Pinpoint the cell where the given text exists, returning its (X, Y) midpoint coordinate. 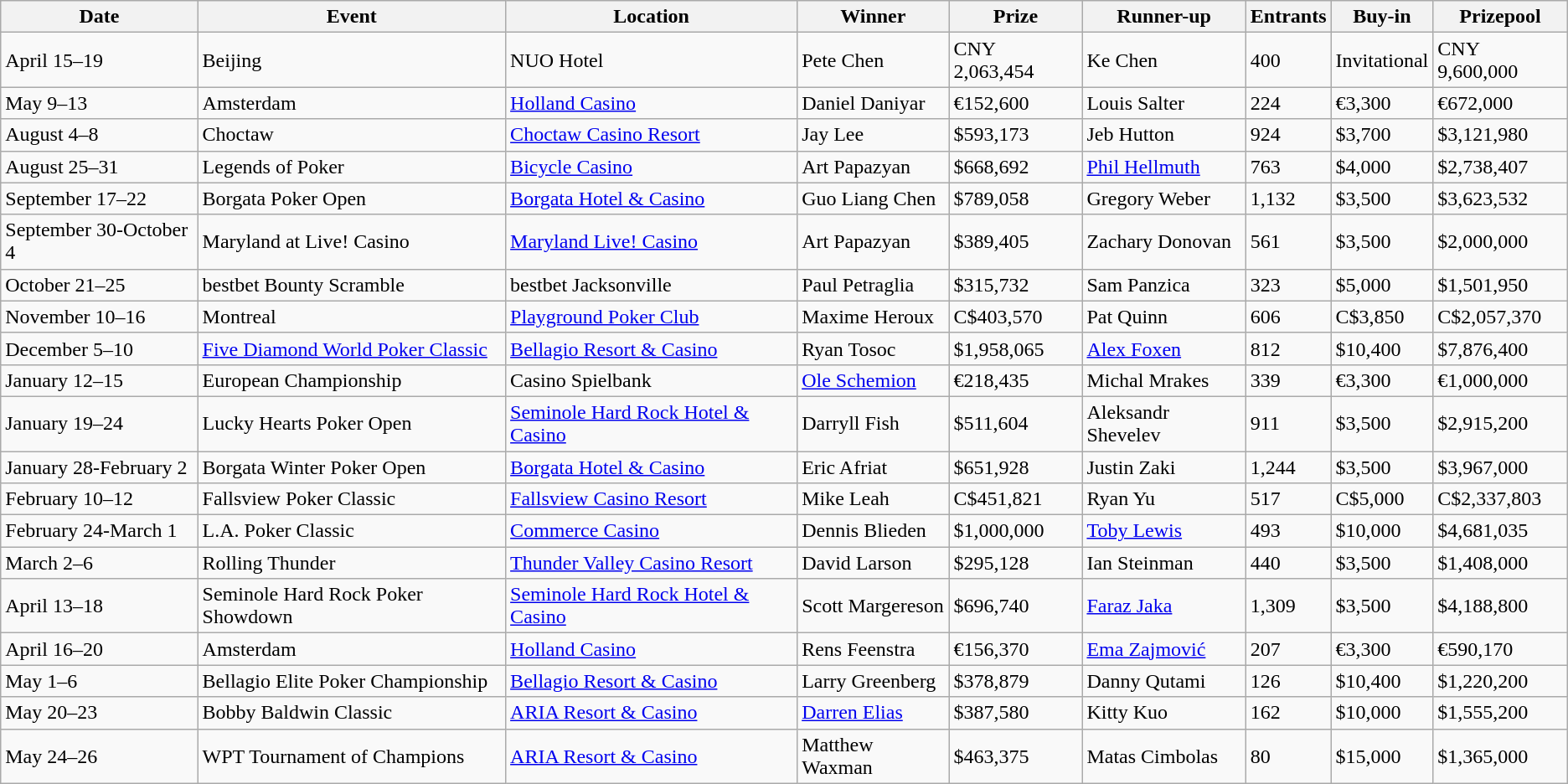
C$2,057,370 (1500, 317)
Runner-up (1164, 17)
Louis Salter (1164, 103)
January 12–15 (99, 380)
Pete Chen (873, 60)
Prizepool (1500, 17)
Alex Foxen (1164, 348)
January 19–24 (99, 424)
Justin Zaki (1164, 467)
$696,740 (1015, 606)
$1,501,950 (1500, 285)
Michal Mrakes (1164, 380)
Dennis Blieden (873, 531)
400 (1288, 60)
$295,128 (1015, 563)
September 30-October 4 (99, 241)
$1,220,200 (1500, 681)
Matas Cimbolas (1164, 756)
$3,700 (1382, 135)
Matthew Waxman (873, 756)
$668,692 (1015, 167)
Bicycle Casino (652, 167)
Casino Spielbank (652, 380)
€590,170 (1500, 649)
CNY 2,063,454 (1015, 60)
May 1–6 (99, 681)
$7,876,400 (1500, 348)
Darryll Fish (873, 424)
August 25–31 (99, 167)
Borgata Winter Poker Open (352, 467)
May 20–23 (99, 713)
126 (1288, 681)
€218,435 (1015, 380)
Beijing (352, 60)
€672,000 (1500, 103)
December 5–10 (99, 348)
Mike Leah (873, 499)
224 (1288, 103)
Aleksandr Shevelev (1164, 424)
517 (1288, 499)
Prize (1015, 17)
$389,405 (1015, 241)
339 (1288, 380)
Zachary Donovan (1164, 241)
$1,958,065 (1015, 348)
$3,623,532 (1500, 199)
Legends of Poker (352, 167)
$511,604 (1015, 424)
October 21–25 (99, 285)
Bellagio Elite Poker Championship (352, 681)
Choctaw Casino Resort (652, 135)
Ke Chen (1164, 60)
Danny Qutami (1164, 681)
€156,370 (1015, 649)
Seminole Hard Rock Poker Showdown (352, 606)
$4,000 (1382, 167)
606 (1288, 317)
80 (1288, 756)
$1,000,000 (1015, 531)
Maxime Heroux (873, 317)
$4,681,035 (1500, 531)
March 2–6 (99, 563)
Ryan Tosoc (873, 348)
$789,058 (1015, 199)
European Championship (352, 380)
Borgata Poker Open (352, 199)
C$2,337,803 (1500, 499)
911 (1288, 424)
Fallsview Casino Resort (652, 499)
1,309 (1288, 606)
Guo Liang Chen (873, 199)
Rolling Thunder (352, 563)
€152,600 (1015, 103)
Gregory Weber (1164, 199)
Sam Panzica (1164, 285)
Maryland at Live! Casino (352, 241)
Jeb Hutton (1164, 135)
$15,000 (1382, 756)
Toby Lewis (1164, 531)
Darren Elias (873, 713)
Paul Petraglia (873, 285)
Rens Feenstra (873, 649)
$2,000,000 (1500, 241)
David Larson (873, 563)
September 17–22 (99, 199)
April 13–18 (99, 606)
Winner (873, 17)
November 10–16 (99, 317)
Kitty Kuo (1164, 713)
440 (1288, 563)
$463,375 (1015, 756)
Faraz Jaka (1164, 606)
$315,732 (1015, 285)
561 (1288, 241)
Fallsview Poker Classic (352, 499)
bestbet Jacksonville (652, 285)
763 (1288, 167)
Commerce Casino (652, 531)
April 16–20 (99, 649)
493 (1288, 531)
WPT Tournament of Champions (352, 756)
$387,580 (1015, 713)
C$5,000 (1382, 499)
Montreal (352, 317)
Eric Afriat (873, 467)
February 10–12 (99, 499)
$2,738,407 (1500, 167)
812 (1288, 348)
Phil Hellmuth (1164, 167)
Buy-in (1382, 17)
$1,555,200 (1500, 713)
$593,173 (1015, 135)
1,244 (1288, 467)
Choctaw (352, 135)
Event (352, 17)
February 24-March 1 (99, 531)
Playground Poker Club (652, 317)
Five Diamond World Poker Classic (352, 348)
$378,879 (1015, 681)
Daniel Daniyar (873, 103)
1,132 (1288, 199)
Ryan Yu (1164, 499)
$4,188,800 (1500, 606)
CNY 9,600,000 (1500, 60)
$3,967,000 (1500, 467)
$5,000 (1382, 285)
$3,121,980 (1500, 135)
C$403,570 (1015, 317)
162 (1288, 713)
Bobby Baldwin Classic (352, 713)
Ian Steinman (1164, 563)
€1,000,000 (1500, 380)
Scott Margereson (873, 606)
April 15–19 (99, 60)
Date (99, 17)
Ema Zajmović (1164, 649)
Maryland Live! Casino (652, 241)
Pat Quinn (1164, 317)
Lucky Hearts Poker Open (352, 424)
207 (1288, 649)
Thunder Valley Casino Resort (652, 563)
Entrants (1288, 17)
Larry Greenberg (873, 681)
Invitational (1382, 60)
Jay Lee (873, 135)
NUO Hotel (652, 60)
May 9–13 (99, 103)
C$451,821 (1015, 499)
L.A. Poker Classic (352, 531)
Location (652, 17)
$1,408,000 (1500, 563)
$1,365,000 (1500, 756)
$651,928 (1015, 467)
C$3,850 (1382, 317)
323 (1288, 285)
$2,915,200 (1500, 424)
924 (1288, 135)
Ole Schemion (873, 380)
January 28-February 2 (99, 467)
bestbet Bounty Scramble (352, 285)
May 24–26 (99, 756)
August 4–8 (99, 135)
